Return (X, Y) of the center of cell containing provided text 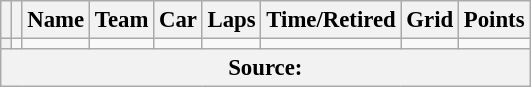
Team (121, 20)
Grid (430, 20)
Points (494, 20)
Source: (266, 68)
Laps (232, 20)
Car (178, 20)
Time/Retired (331, 20)
Name (56, 20)
